For the text-containing cell, return its midpoint in [x, y] coordinate format. 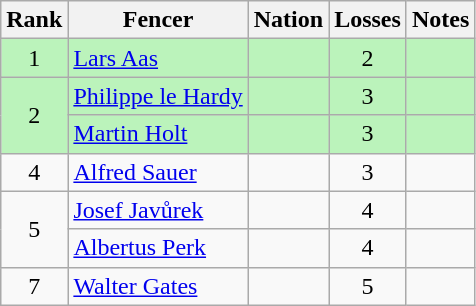
Josef Javůrek [158, 210]
Rank [34, 20]
Fencer [158, 20]
Alfred Sauer [158, 172]
Walter Gates [158, 286]
1 [34, 58]
Albertus Perk [158, 248]
Nation [288, 20]
Lars Aas [158, 58]
Notes [440, 20]
Losses [368, 20]
7 [34, 286]
Martin Holt [158, 134]
Philippe le Hardy [158, 96]
